Detect which cell encompasses the target text, then output its [x, y] center coordinate. 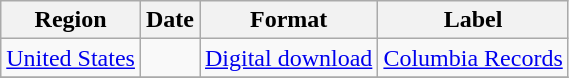
Date [170, 20]
Digital download [289, 58]
Columbia Records [473, 58]
Format [289, 20]
United States [71, 58]
Region [71, 20]
Label [473, 20]
